Provide the [x, y] coordinate of the cell's center where the given text is located.  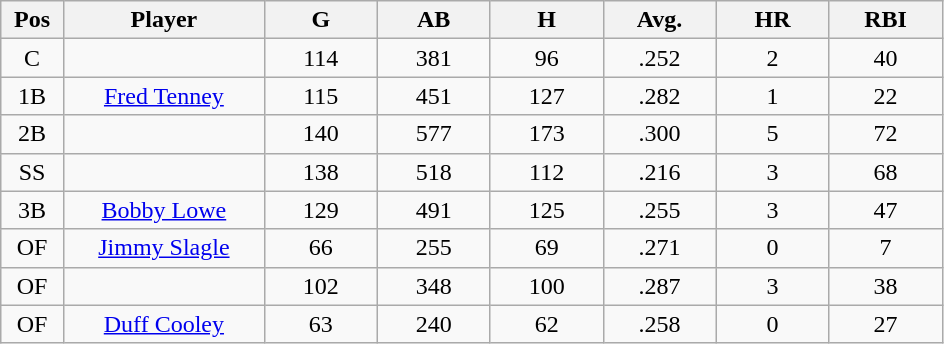
69 [546, 248]
125 [546, 210]
255 [434, 248]
Player [164, 20]
H [546, 20]
.300 [660, 134]
381 [434, 58]
129 [320, 210]
72 [886, 134]
68 [886, 172]
.255 [660, 210]
C [32, 58]
138 [320, 172]
47 [886, 210]
96 [546, 58]
5 [772, 134]
66 [320, 248]
.216 [660, 172]
Bobby Lowe [164, 210]
2 [772, 58]
451 [434, 96]
AB [434, 20]
173 [546, 134]
22 [886, 96]
62 [546, 324]
140 [320, 134]
7 [886, 248]
1 [772, 96]
Fred Tenney [164, 96]
.287 [660, 286]
2B [32, 134]
112 [546, 172]
102 [320, 286]
RBI [886, 20]
114 [320, 58]
100 [546, 286]
518 [434, 172]
127 [546, 96]
Duff Cooley [164, 324]
.271 [660, 248]
.282 [660, 96]
G [320, 20]
115 [320, 96]
40 [886, 58]
491 [434, 210]
.258 [660, 324]
SS [32, 172]
Avg. [660, 20]
240 [434, 324]
1B [32, 96]
3B [32, 210]
348 [434, 286]
27 [886, 324]
HR [772, 20]
.252 [660, 58]
Pos [32, 20]
38 [886, 286]
577 [434, 134]
Jimmy Slagle [164, 248]
63 [320, 324]
